Search for the cell housing the specified text and yield its (X, Y) center coordinate. 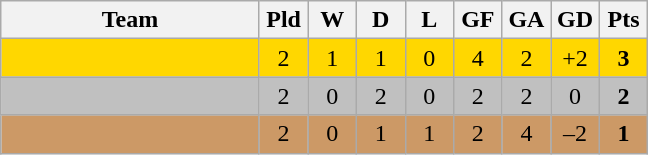
Pld (284, 20)
Pts (624, 20)
D (380, 20)
3 (624, 58)
+2 (576, 58)
GD (576, 20)
L (430, 20)
Team (130, 20)
W (332, 20)
GA (526, 20)
–2 (576, 134)
GF (478, 20)
